Scan for the cell matching the given text and deliver its (x, y) coordinate at center. 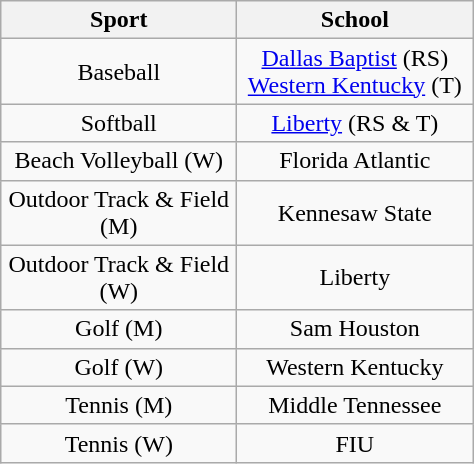
FIU (355, 443)
Sam Houston (355, 329)
Western Kentucky (355, 367)
Outdoor Track & Field (W) (119, 278)
Liberty (355, 278)
Outdoor Track & Field (M) (119, 212)
Beach Volleyball (W) (119, 161)
Liberty (RS & T) (355, 123)
Baseball (119, 72)
Sport (119, 20)
Softball (119, 123)
Kennesaw State (355, 212)
Florida Atlantic (355, 161)
Tennis (W) (119, 443)
School (355, 20)
Golf (W) (119, 367)
Middle Tennessee (355, 405)
Tennis (M) (119, 405)
Golf (M) (119, 329)
Dallas Baptist (RS)Western Kentucky (T) (355, 72)
